Capture the cell that displays the provided text and extract its (X, Y) central coordinate. 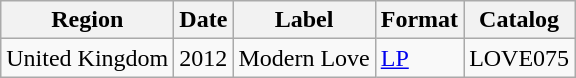
Modern Love (304, 58)
Label (304, 20)
Region (88, 20)
2012 (204, 58)
LP (419, 58)
Catalog (520, 20)
LOVE075 (520, 58)
Format (419, 20)
United Kingdom (88, 58)
Date (204, 20)
